Scan for the cell matching the given text and deliver its [x, y] coordinate at center. 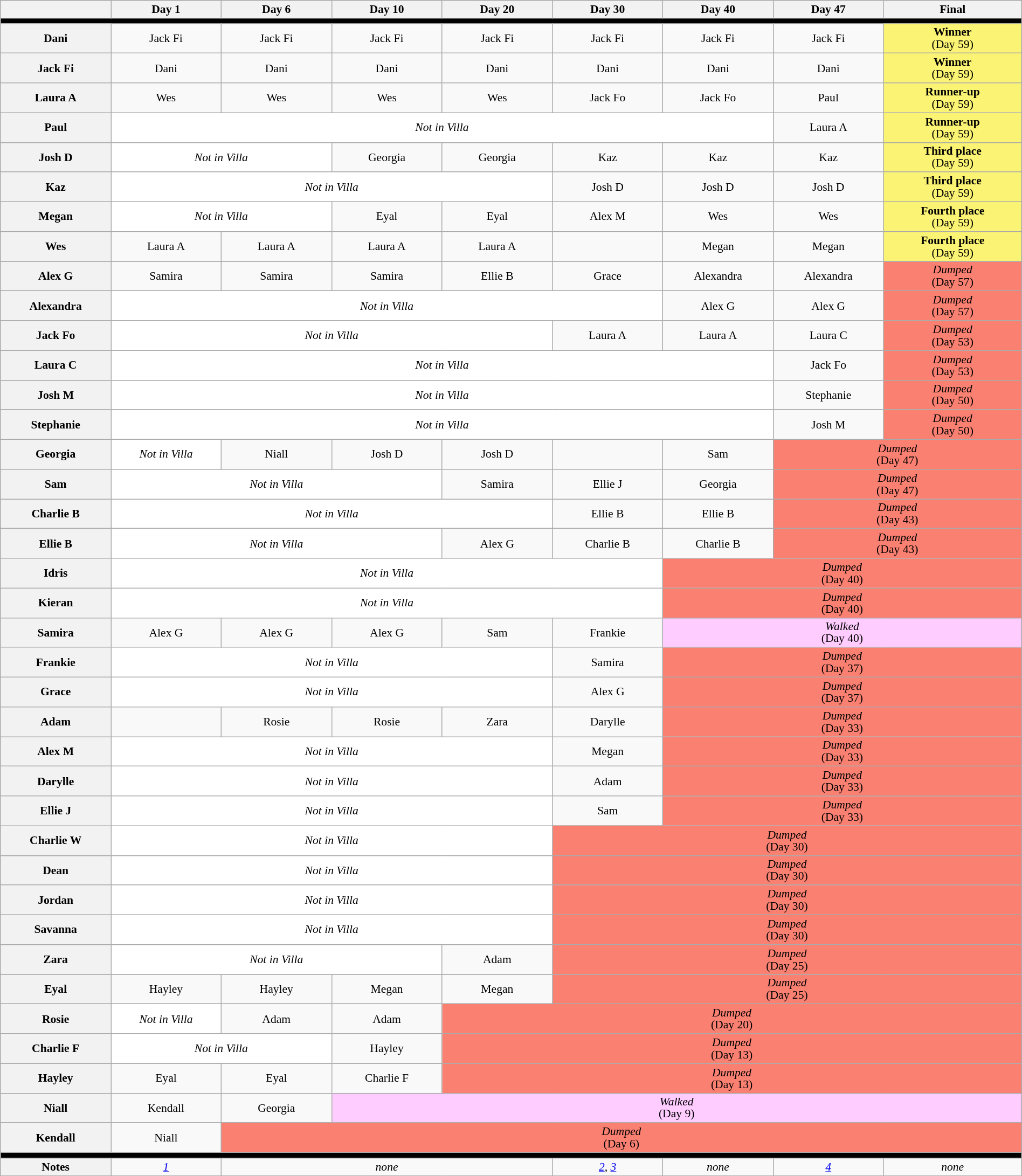
Dumped (Day 20) [732, 1019]
Dumped (Day 6) [621, 1138]
Savanna [56, 930]
Day 10 [387, 10]
Walked (Day 40) [843, 633]
Day 6 [276, 10]
Day 1 [166, 10]
Dean [56, 870]
Charlie W [56, 841]
Jordan [56, 900]
Day 20 [497, 10]
Kieran [56, 603]
Day 30 [608, 10]
Day 40 [718, 10]
Idris [56, 573]
1 [166, 1167]
Day 47 [828, 10]
Final [952, 10]
Notes [56, 1167]
4 [828, 1167]
Walked (Day 9) [676, 1108]
2, 3 [608, 1167]
